Return (X, Y) of the center of cell containing provided text 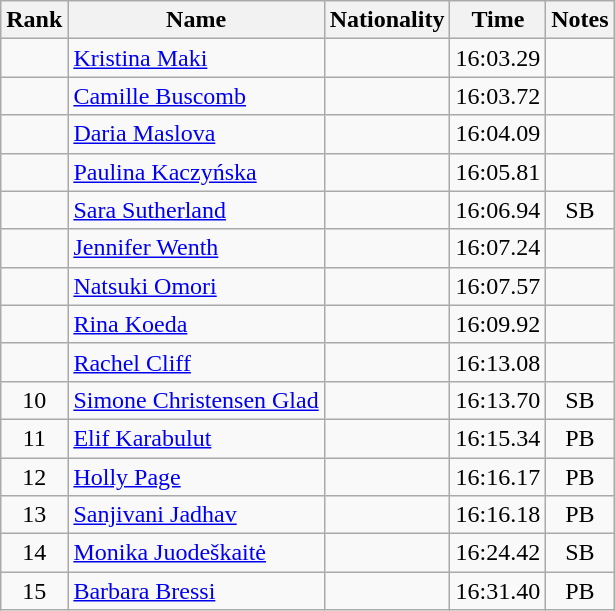
16:04.09 (498, 134)
13 (34, 515)
16:05.81 (498, 172)
10 (34, 400)
16:13.08 (498, 362)
Notes (580, 20)
Name (196, 20)
Kristina Maki (196, 58)
16:13.70 (498, 400)
16:07.24 (498, 248)
16:15.34 (498, 438)
16:16.17 (498, 477)
Barbara Bressi (196, 591)
Natsuki Omori (196, 286)
15 (34, 591)
Camille Buscomb (196, 96)
Nationality (387, 20)
16:07.57 (498, 286)
Paulina Kaczyńska (196, 172)
Elif Karabulut (196, 438)
Rachel Cliff (196, 362)
14 (34, 553)
16:16.18 (498, 515)
Rina Koeda (196, 324)
Time (498, 20)
16:31.40 (498, 591)
Simone Christensen Glad (196, 400)
16:09.92 (498, 324)
16:03.29 (498, 58)
Sara Sutherland (196, 210)
Rank (34, 20)
16:24.42 (498, 553)
Daria Maslova (196, 134)
12 (34, 477)
Sanjivani Jadhav (196, 515)
Jennifer Wenth (196, 248)
Holly Page (196, 477)
11 (34, 438)
16:03.72 (498, 96)
Monika Juodeškaitė (196, 553)
16:06.94 (498, 210)
